Determine the (X, Y) coordinate at the center of the cell enclosing the given text.  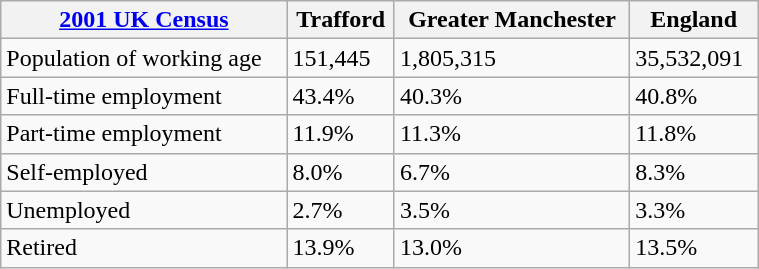
151,445 (340, 58)
11.3% (512, 134)
11.9% (340, 134)
Full-time employment (144, 96)
11.8% (694, 134)
2001 UK Census (144, 20)
8.3% (694, 172)
Greater Manchester (512, 20)
Self-employed (144, 172)
40.8% (694, 96)
13.0% (512, 248)
43.4% (340, 96)
Part-time employment (144, 134)
3.5% (512, 210)
3.3% (694, 210)
35,532,091 (694, 58)
8.0% (340, 172)
6.7% (512, 172)
Population of working age (144, 58)
Trafford (340, 20)
Unemployed (144, 210)
13.5% (694, 248)
13.9% (340, 248)
England (694, 20)
40.3% (512, 96)
1,805,315 (512, 58)
2.7% (340, 210)
Retired (144, 248)
